Find where the given text appears and provide that cell's center as [x, y] coordinate. 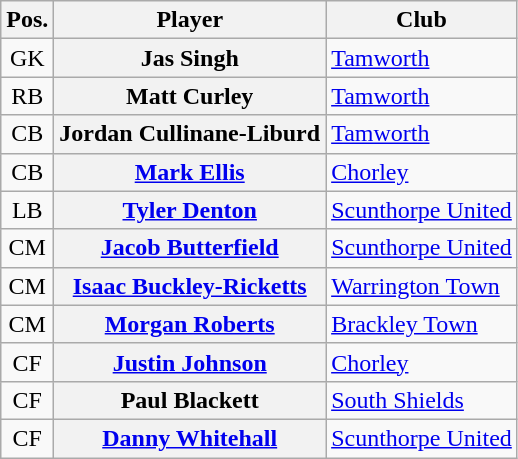
Morgan Roberts [190, 324]
Jas Singh [190, 58]
Paul Blackett [190, 400]
RB [28, 96]
Pos. [28, 20]
Isaac Buckley-Ricketts [190, 286]
South Shields [422, 400]
Jordan Cullinane-Liburd [190, 134]
Brackley Town [422, 324]
Jacob Butterfield [190, 248]
LB [28, 210]
Mark Ellis [190, 172]
Warrington Town [422, 286]
Danny Whitehall [190, 438]
Tyler Denton [190, 210]
GK [28, 58]
Player [190, 20]
Justin Johnson [190, 362]
Matt Curley [190, 96]
Club [422, 20]
